For the text-containing cell, return its midpoint in [X, Y] coordinate format. 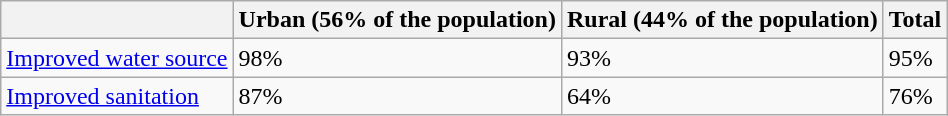
76% [915, 96]
Rural (44% of the population) [722, 20]
Improved water source [117, 58]
Urban (56% of the population) [397, 20]
87% [397, 96]
95% [915, 58]
Total [915, 20]
93% [722, 58]
64% [722, 96]
98% [397, 58]
Improved sanitation [117, 96]
